From the cell containing the given text, extract its center point as [X, Y] coordinate. 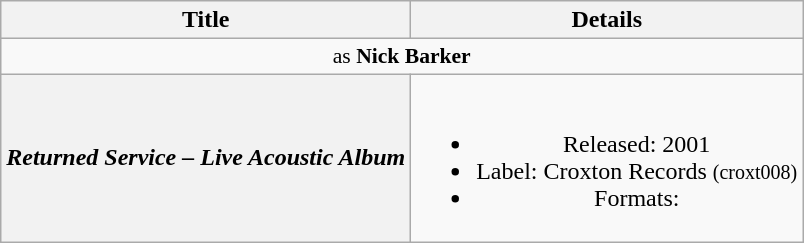
Returned Service – Live Acoustic Album [206, 158]
Title [206, 20]
Details [607, 20]
Released: 2001Label: Croxton Records (croxt008)Formats: [607, 158]
as Nick Barker [402, 57]
